For the text-containing cell, return its midpoint in (x, y) coordinate format. 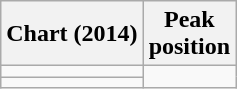
Chart (2014) (72, 34)
Peakposition (189, 34)
